Pinpoint the cell where the given text exists, returning its (X, Y) midpoint coordinate. 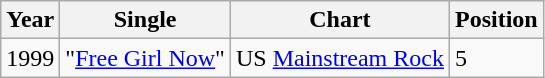
Position (496, 20)
Year (30, 20)
1999 (30, 58)
US Mainstream Rock (340, 58)
Chart (340, 20)
"Free Girl Now" (146, 58)
5 (496, 58)
Single (146, 20)
